Extract the (X, Y) coordinate from the center of the cell holding the provided text.  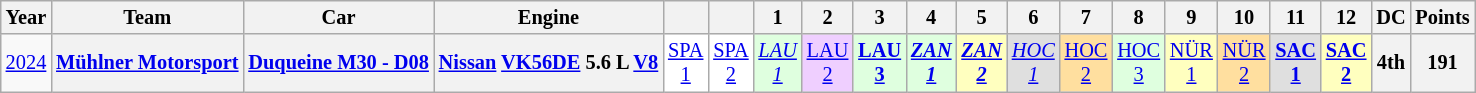
191 (1442, 63)
Nissan VK56DE 5.6 L V8 (548, 63)
SAC2 (1346, 63)
SPA2 (730, 63)
LAU3 (880, 63)
Car (338, 17)
Duqueine M30 - D08 (338, 63)
9 (1192, 17)
HOC3 (1138, 63)
6 (1034, 17)
ZAN1 (931, 63)
8 (1138, 17)
4th (1390, 63)
Points (1442, 17)
LAU1 (778, 63)
10 (1244, 17)
Mühlner Motorsport (147, 63)
12 (1346, 17)
2 (828, 17)
DC (1390, 17)
3 (880, 17)
5 (981, 17)
NÜR1 (1192, 63)
HOC1 (1034, 63)
SPA1 (686, 63)
ZAN2 (981, 63)
Year (26, 17)
4 (931, 17)
Team (147, 17)
11 (1295, 17)
2024 (26, 63)
LAU2 (828, 63)
1 (778, 17)
Engine (548, 17)
HOC2 (1086, 63)
NÜR2 (1244, 63)
7 (1086, 17)
SAC1 (1295, 63)
